Extract the (x, y) coordinate from the center of the cell holding the provided text.  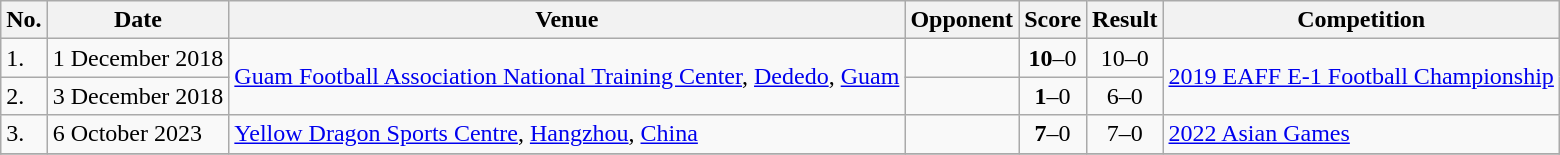
Date (138, 20)
2019 EAFF E-1 Football Championship (1361, 77)
2022 Asian Games (1361, 134)
3 December 2018 (138, 96)
Guam Football Association National Training Center, Dededo, Guam (567, 77)
6 October 2023 (138, 134)
3. (24, 134)
Competition (1361, 20)
1–0 (1053, 96)
No. (24, 20)
1 December 2018 (138, 58)
1. (24, 58)
Score (1053, 20)
6–0 (1125, 96)
Venue (567, 20)
Opponent (962, 20)
Result (1125, 20)
2. (24, 96)
Yellow Dragon Sports Centre, Hangzhou, China (567, 134)
